Locate the cell with the specified text and output its [x, y] center coordinate. 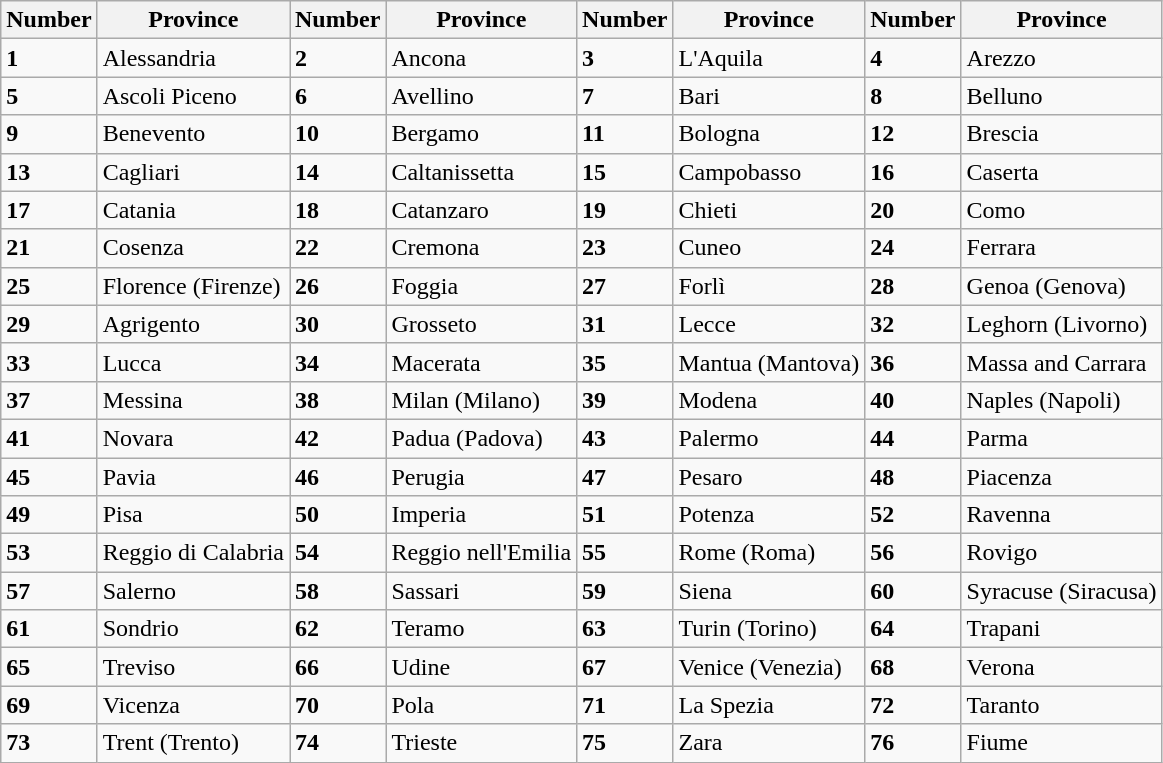
Ascoli Piceno [193, 96]
Naples (Napoli) [1062, 400]
58 [338, 591]
Perugia [482, 477]
Pola [482, 705]
60 [913, 591]
Piacenza [1062, 477]
55 [625, 553]
Cuneo [769, 248]
13 [49, 172]
6 [338, 96]
Genoa (Genova) [1062, 286]
Salerno [193, 591]
Caltanissetta [482, 172]
24 [913, 248]
29 [49, 324]
L'Aquila [769, 58]
51 [625, 515]
19 [625, 210]
45 [49, 477]
Foggia [482, 286]
59 [625, 591]
18 [338, 210]
66 [338, 667]
35 [625, 362]
49 [49, 515]
Brescia [1062, 134]
67 [625, 667]
47 [625, 477]
9 [49, 134]
43 [625, 438]
Rovigo [1062, 553]
Alessandria [193, 58]
56 [913, 553]
11 [625, 134]
52 [913, 515]
Bergamo [482, 134]
Benevento [193, 134]
Caserta [1062, 172]
Leghorn (Livorno) [1062, 324]
17 [49, 210]
Chieti [769, 210]
Messina [193, 400]
Massa and Carrara [1062, 362]
Teramo [482, 629]
Trent (Trento) [193, 743]
48 [913, 477]
20 [913, 210]
Milan (Milano) [482, 400]
Belluno [1062, 96]
Reggio nell'Emilia [482, 553]
28 [913, 286]
2 [338, 58]
72 [913, 705]
50 [338, 515]
21 [49, 248]
40 [913, 400]
8 [913, 96]
Grosseto [482, 324]
Rome (Roma) [769, 553]
Trieste [482, 743]
34 [338, 362]
Palermo [769, 438]
76 [913, 743]
39 [625, 400]
54 [338, 553]
Ferrara [1062, 248]
38 [338, 400]
Campobasso [769, 172]
41 [49, 438]
57 [49, 591]
Bologna [769, 134]
33 [49, 362]
68 [913, 667]
Sondrio [193, 629]
Pavia [193, 477]
75 [625, 743]
23 [625, 248]
36 [913, 362]
Arezzo [1062, 58]
73 [49, 743]
31 [625, 324]
Catanzaro [482, 210]
4 [913, 58]
14 [338, 172]
Udine [482, 667]
Como [1062, 210]
Potenza [769, 515]
62 [338, 629]
Sassari [482, 591]
37 [49, 400]
Parma [1062, 438]
10 [338, 134]
Bari [769, 96]
61 [49, 629]
Reggio di Calabria [193, 553]
Agrigento [193, 324]
15 [625, 172]
1 [49, 58]
46 [338, 477]
44 [913, 438]
16 [913, 172]
Pisa [193, 515]
Siena [769, 591]
22 [338, 248]
Florence (Firenze) [193, 286]
Ancona [482, 58]
27 [625, 286]
Zara [769, 743]
Mantua (Mantova) [769, 362]
Trapani [1062, 629]
Cagliari [193, 172]
Macerata [482, 362]
Taranto [1062, 705]
30 [338, 324]
42 [338, 438]
70 [338, 705]
Lucca [193, 362]
69 [49, 705]
Catania [193, 210]
65 [49, 667]
Fiume [1062, 743]
Pesaro [769, 477]
Forlì [769, 286]
Syracuse (Siracusa) [1062, 591]
Turin (Torino) [769, 629]
32 [913, 324]
Padua (Padova) [482, 438]
Cremona [482, 248]
Novara [193, 438]
Venice (Venezia) [769, 667]
74 [338, 743]
Cosenza [193, 248]
63 [625, 629]
53 [49, 553]
Ravenna [1062, 515]
12 [913, 134]
71 [625, 705]
64 [913, 629]
7 [625, 96]
Vicenza [193, 705]
Verona [1062, 667]
Avellino [482, 96]
5 [49, 96]
3 [625, 58]
Lecce [769, 324]
Treviso [193, 667]
La Spezia [769, 705]
Modena [769, 400]
25 [49, 286]
26 [338, 286]
Imperia [482, 515]
